Locate the cell with the specified text and output its (x, y) center coordinate. 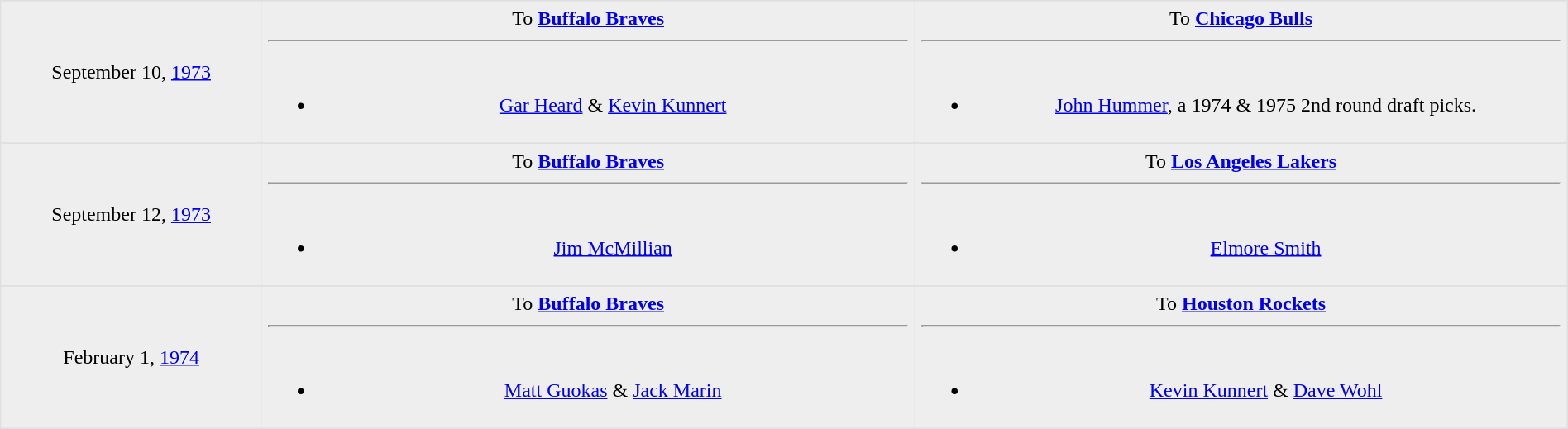
To Buffalo BravesMatt Guokas & Jack Marin (587, 357)
February 1, 1974 (131, 357)
To Buffalo BravesGar Heard & Kevin Kunnert (587, 72)
To Chicago BullsJohn Hummer, a 1974 & 1975 2nd round draft picks. (1241, 72)
To Houston RocketsKevin Kunnert & Dave Wohl (1241, 357)
September 10, 1973 (131, 72)
September 12, 1973 (131, 214)
To Buffalo BravesJim McMillian (587, 214)
To Los Angeles LakersElmore Smith (1241, 214)
